Output the (X, Y) coordinate of the center of the cell containing the given text.  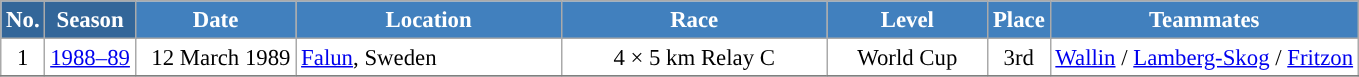
World Cup (908, 58)
Teammates (1204, 20)
Level (908, 20)
1 (23, 58)
Falun, Sweden (429, 58)
3rd (1019, 58)
4 × 5 km Relay C (694, 58)
Season (90, 20)
Place (1019, 20)
1988–89 (90, 58)
No. (23, 20)
Wallin / Lamberg-Skog / Fritzon (1204, 58)
Location (429, 20)
Race (694, 20)
12 March 1989 (216, 58)
Date (216, 20)
